From the cell containing the given text, extract its center point as (x, y) coordinate. 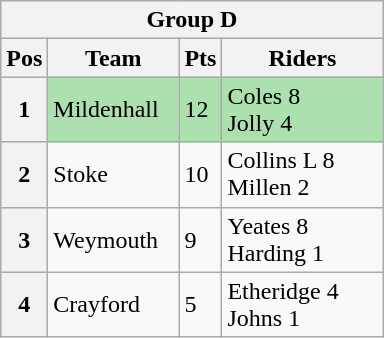
Pos (24, 58)
10 (200, 174)
Pts (200, 58)
9 (200, 240)
Riders (302, 58)
Stoke (114, 174)
Group D (192, 20)
Crayford (114, 304)
Team (114, 58)
Collins L 8 Millen 2 (302, 174)
4 (24, 304)
Yeates 8 Harding 1 (302, 240)
3 (24, 240)
Etheridge 4 Johns 1 (302, 304)
5 (200, 304)
Coles 8Jolly 4 (302, 110)
2 (24, 174)
Weymouth (114, 240)
1 (24, 110)
12 (200, 110)
Mildenhall (114, 110)
